Detect which cell encompasses the target text, then output its [X, Y] center coordinate. 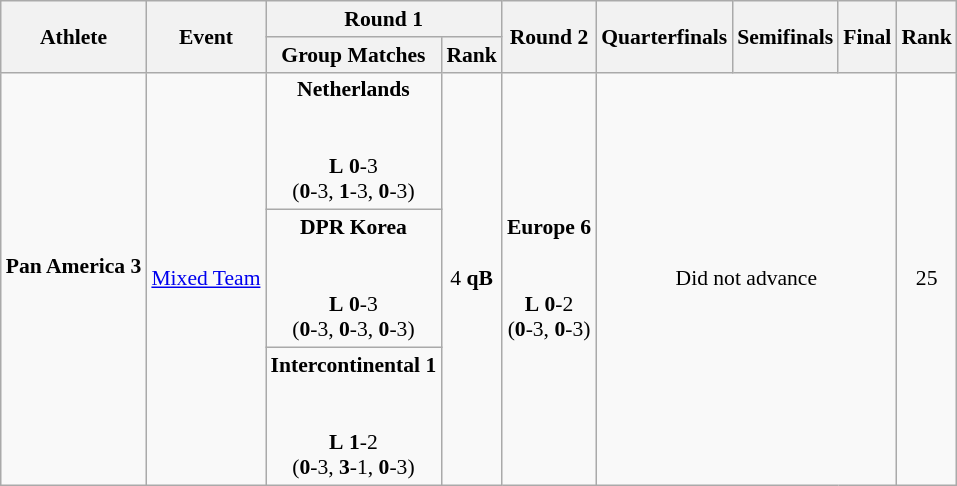
Quarterfinals [664, 36]
Round 2 [549, 36]
Semifinals [785, 36]
Did not advance [746, 278]
25 [926, 278]
Final [867, 36]
Mixed Team [206, 278]
DPR Korea L 0-3 (0-3, 0-3, 0-3) [354, 279]
Europe 6 L 0-2 (0-3, 0-3) [549, 278]
Event [206, 36]
Round 1 [384, 19]
Pan America 3 [74, 278]
4 qB [472, 278]
Intercontinental 1 L 1-2 (0-3, 3-1, 0-3) [354, 417]
Group Matches [354, 55]
Athlete [74, 36]
Netherlands L 0-3 (0-3, 1-3, 0-3) [354, 141]
